Locate the cell with the specified text and output its [X, Y] center coordinate. 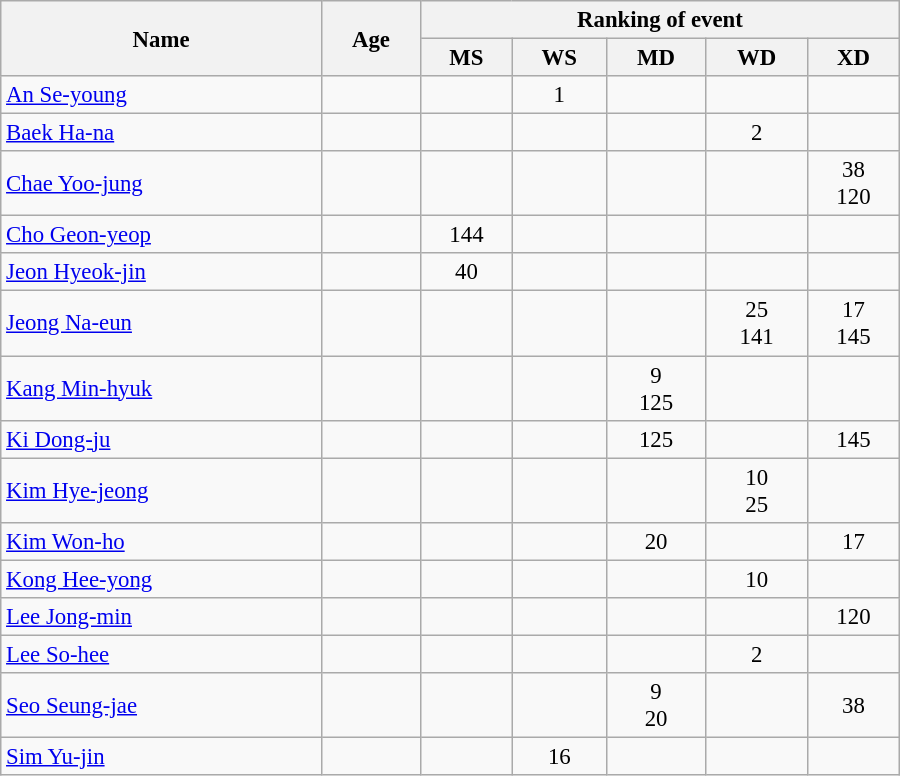
125 [656, 439]
Chae Yoo-jung [162, 184]
An Se-young [162, 95]
10 [757, 579]
Cho Geon-yeop [162, 235]
9125 [656, 388]
Kim Hye-jeong [162, 490]
MS [467, 58]
20 [656, 541]
38120 [854, 184]
920 [656, 706]
145 [854, 439]
17 [854, 541]
1 [559, 95]
Name [162, 38]
16 [559, 756]
38 [854, 706]
WS [559, 58]
Sim Yu-jin [162, 756]
XD [854, 58]
1025 [757, 490]
Jeong Na-eun [162, 324]
Kang Min-hyuk [162, 388]
Ranking of event [660, 20]
Jeon Hyeok-jin [162, 273]
40 [467, 273]
Lee So-hee [162, 654]
Seo Seung-jae [162, 706]
Baek Ha-na [162, 133]
Kim Won-ho [162, 541]
Age [370, 38]
120 [854, 617]
17145 [854, 324]
Ki Dong-ju [162, 439]
MD [656, 58]
144 [467, 235]
WD [757, 58]
Kong Hee-yong [162, 579]
Lee Jong-min [162, 617]
25141 [757, 324]
